Find where the given text appears and provide that cell's center as (x, y) coordinate. 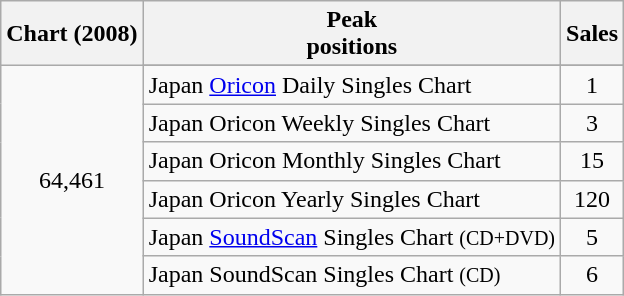
15 (592, 161)
Chart (2008) (72, 34)
1 (592, 85)
6 (592, 275)
3 (592, 123)
Japan Oricon Monthly Singles Chart (352, 161)
Japan SoundScan Singles Chart (CD) (352, 275)
Japan Oricon Yearly Singles Chart (352, 199)
120 (592, 199)
Peakpositions (352, 34)
Sales (592, 34)
5 (592, 237)
64,461 (72, 180)
Japan Oricon Weekly Singles Chart (352, 123)
Japan Oricon Daily Singles Chart (352, 85)
Japan SoundScan Singles Chart (CD+DVD) (352, 237)
